Output the [X, Y] coordinate of the center of the cell containing the given text.  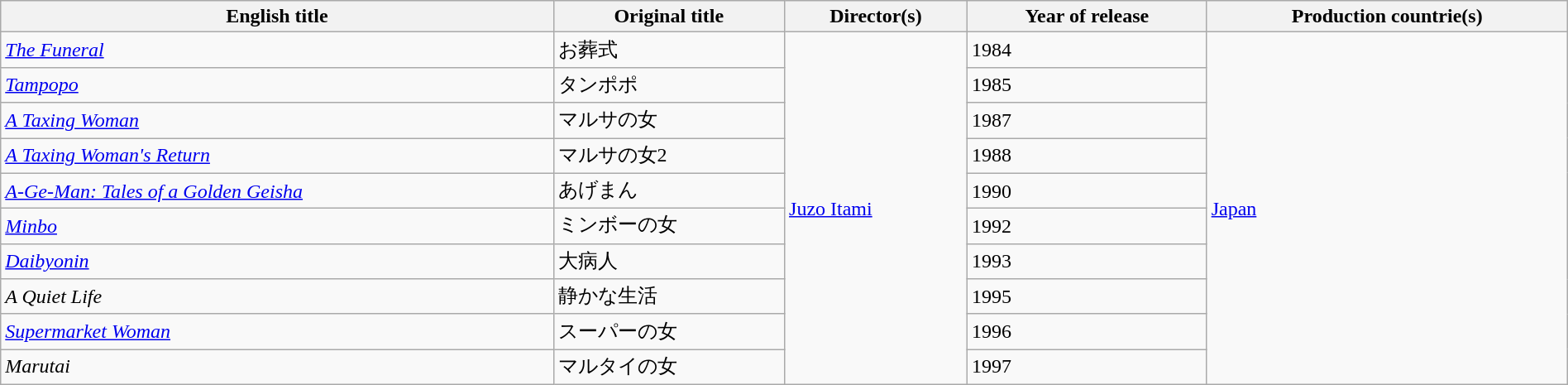
1997 [1087, 368]
1984 [1087, 50]
1988 [1087, 156]
静かな生活 [668, 296]
A Taxing Woman's Return [277, 156]
1995 [1087, 296]
Supermarket Woman [277, 331]
Production countrie(s) [1387, 17]
お葬式 [668, 50]
大病人 [668, 262]
A-Ge-Man: Tales of a Golden Geisha [277, 190]
English title [277, 17]
あげまん [668, 190]
The Funeral [277, 50]
Daibyonin [277, 262]
スーパーの女 [668, 331]
Marutai [277, 368]
タンポポ [668, 84]
Japan [1387, 209]
Director(s) [877, 17]
Minbo [277, 227]
1985 [1087, 84]
マルサの女2 [668, 156]
1996 [1087, 331]
1993 [1087, 262]
マルサの女 [668, 121]
ミンボーの女 [668, 227]
Original title [668, 17]
A Taxing Woman [277, 121]
Year of release [1087, 17]
Juzo Itami [877, 209]
1990 [1087, 190]
1987 [1087, 121]
A Quiet Life [277, 296]
マルタイの女 [668, 368]
1992 [1087, 227]
Tampopo [277, 84]
